Determine the [X, Y] coordinate at the center of the cell enclosing the given text.  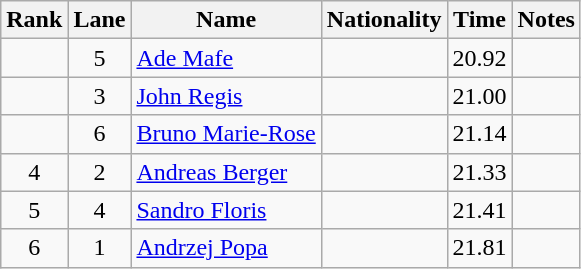
21.14 [480, 134]
Name [226, 20]
Lane [100, 20]
Rank [34, 20]
Andreas Berger [226, 172]
1 [100, 248]
John Regis [226, 96]
Bruno Marie-Rose [226, 134]
21.41 [480, 210]
Time [480, 20]
20.92 [480, 58]
Andrzej Popa [226, 248]
Nationality [384, 20]
Ade Mafe [226, 58]
21.00 [480, 96]
Notes [546, 20]
3 [100, 96]
Sandro Floris [226, 210]
2 [100, 172]
21.33 [480, 172]
21.81 [480, 248]
